Scan for the cell matching the given text and deliver its (x, y) coordinate at center. 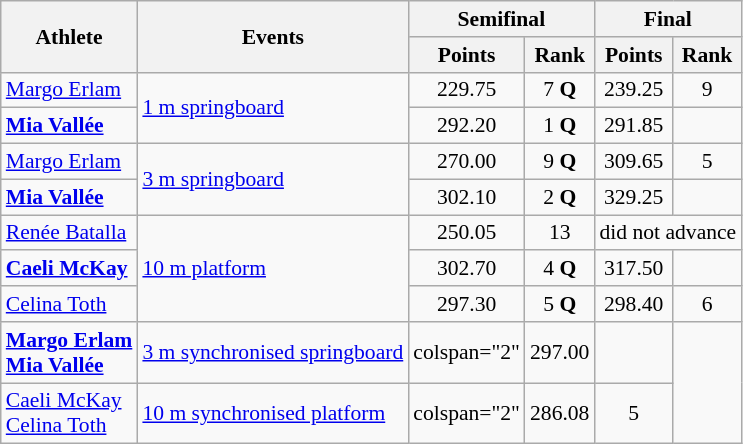
239.25 (633, 90)
Celina Toth (70, 304)
291.85 (633, 126)
3 m springboard (272, 180)
317.50 (633, 269)
329.25 (633, 197)
6 (707, 304)
Caeli McKay (70, 269)
302.10 (466, 197)
9 Q (560, 162)
9 (707, 90)
250.05 (466, 233)
302.70 (466, 269)
3 m synchronised springboard (272, 352)
298.40 (633, 304)
Renée Batalla (70, 233)
309.65 (633, 162)
10 m synchronised platform (272, 414)
4 Q (560, 269)
270.00 (466, 162)
297.00 (560, 352)
Athlete (70, 36)
Caeli McKayCelina Toth (70, 414)
Margo ErlamMia Vallée (70, 352)
Events (272, 36)
1 Q (560, 126)
286.08 (560, 414)
Final (668, 19)
did not advance (668, 233)
Semifinal (501, 19)
297.30 (466, 304)
7 Q (560, 90)
13 (560, 233)
10 m platform (272, 268)
229.75 (466, 90)
5 Q (560, 304)
292.20 (466, 126)
2 Q (560, 197)
1 m springboard (272, 108)
